From the cell containing the given text, extract its center point as (x, y) coordinate. 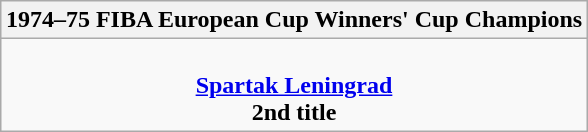
Spartak Leningrad 2nd title (294, 85)
1974–75 FIBA European Cup Winners' Cup Champions (294, 20)
